Provide the [x, y] coordinate of the cell's center where the given text is located.  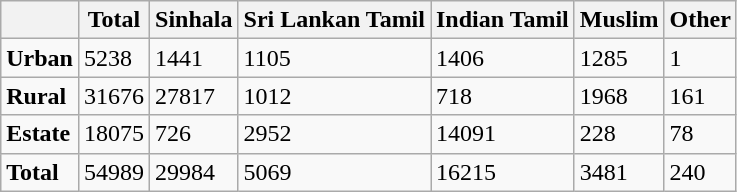
5069 [334, 172]
240 [700, 172]
Muslim [619, 20]
Sri Lankan Tamil [334, 20]
726 [194, 134]
228 [619, 134]
78 [700, 134]
1406 [502, 58]
31676 [114, 96]
18075 [114, 134]
5238 [114, 58]
2952 [334, 134]
1285 [619, 58]
1105 [334, 58]
Indian Tamil [502, 20]
Sinhala [194, 20]
29984 [194, 172]
14091 [502, 134]
161 [700, 96]
Rural [40, 96]
1441 [194, 58]
27817 [194, 96]
1 [700, 58]
16215 [502, 172]
1968 [619, 96]
Other [700, 20]
718 [502, 96]
Urban [40, 58]
Estate [40, 134]
3481 [619, 172]
1012 [334, 96]
54989 [114, 172]
